Extract the [X, Y] coordinate from the center of the cell holding the provided text.  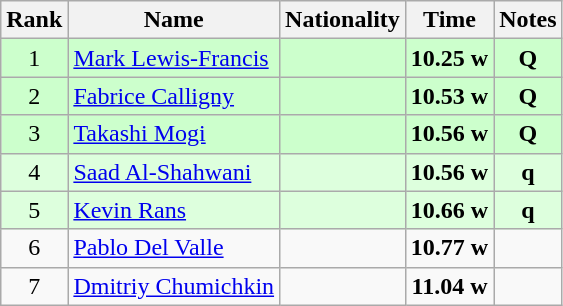
2 [34, 96]
Takashi Mogi [174, 134]
10.25 w [449, 58]
Mark Lewis-Francis [174, 58]
11.04 w [449, 286]
Name [174, 20]
1 [34, 58]
Rank [34, 20]
7 [34, 286]
Nationality [343, 20]
Kevin Rans [174, 210]
Notes [528, 20]
5 [34, 210]
4 [34, 172]
Time [449, 20]
Pablo Del Valle [174, 248]
3 [34, 134]
6 [34, 248]
Saad Al-Shahwani [174, 172]
Fabrice Calligny [174, 96]
10.53 w [449, 96]
10.77 w [449, 248]
Dmitriy Chumichkin [174, 286]
10.66 w [449, 210]
